Determine the (x, y) coordinate at the center of the cell enclosing the given text.  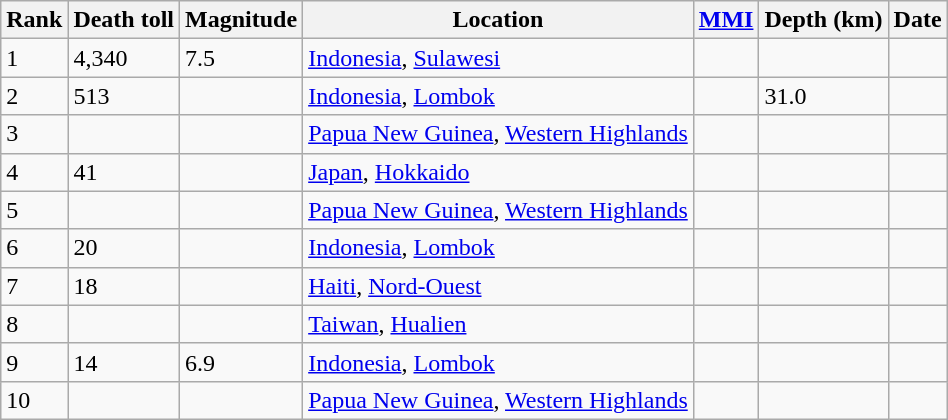
Depth (km) (824, 20)
6.9 (242, 362)
2 (34, 96)
Magnitude (242, 20)
Death toll (124, 20)
18 (124, 286)
Date (918, 20)
8 (34, 324)
Location (498, 20)
20 (124, 248)
10 (34, 400)
14 (124, 362)
Haiti, Nord-Ouest (498, 286)
Rank (34, 20)
513 (124, 96)
MMI (726, 20)
4,340 (124, 58)
Japan, Hokkaido (498, 172)
5 (34, 210)
9 (34, 362)
7.5 (242, 58)
3 (34, 134)
Indonesia, Sulawesi (498, 58)
41 (124, 172)
31.0 (824, 96)
4 (34, 172)
Taiwan, Hualien (498, 324)
7 (34, 286)
6 (34, 248)
1 (34, 58)
